Return the (x, y) coordinate for the center point of the cell that contains the specified text.  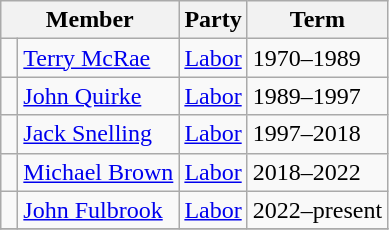
Term (317, 20)
2022–present (317, 210)
Terry McRae (98, 58)
1997–2018 (317, 134)
2018–2022 (317, 172)
John Fulbrook (98, 210)
John Quirke (98, 96)
Party (213, 20)
Michael Brown (98, 172)
1989–1997 (317, 96)
Jack Snelling (98, 134)
Member (90, 20)
1970–1989 (317, 58)
